Find where the given text appears and provide that cell's center as [X, Y] coordinate. 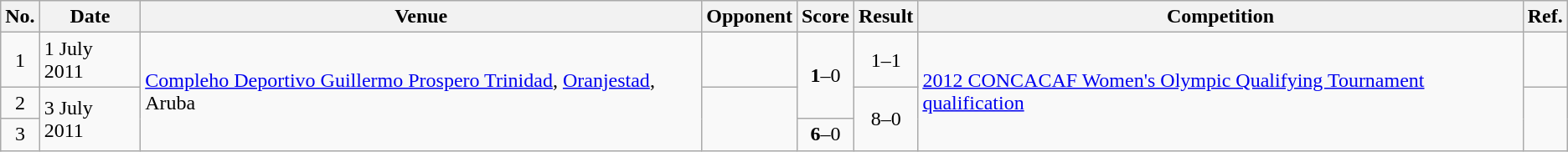
1 [20, 60]
1–0 [825, 75]
Competition [1220, 17]
Opponent [750, 17]
6–0 [825, 134]
Result [885, 17]
8–0 [885, 119]
3 July 2011 [90, 119]
Venue [421, 17]
3 [20, 134]
Compleho Deportivo Guillermo Prospero Trinidad, Oranjestad, Aruba [421, 92]
Score [825, 17]
Date [90, 17]
2012 CONCACAF Women's Olympic Qualifying Tournament qualification [1220, 92]
No. [20, 17]
2 [20, 103]
1–1 [885, 60]
Ref. [1545, 17]
1 July 2011 [90, 60]
